Return the (x, y) coordinate for the center point of the cell that contains the specified text.  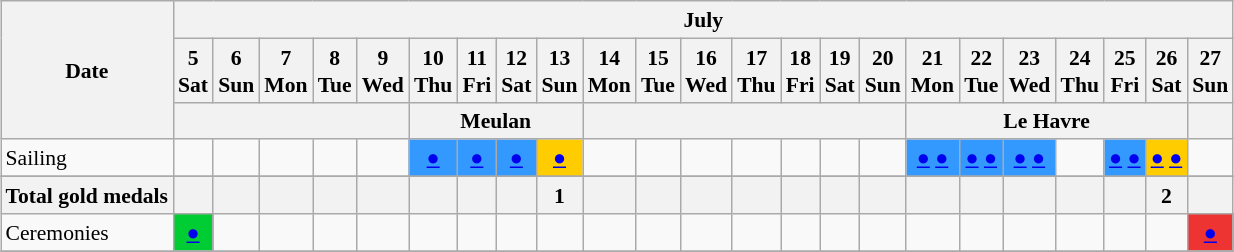
11Fri (476, 70)
Ceremonies (87, 232)
1 (559, 194)
Le Havre (1046, 120)
6Sun (236, 70)
8Tue (335, 70)
13Sun (559, 70)
21Mon (932, 70)
19Sat (840, 70)
17Thu (756, 70)
24Thu (1080, 70)
9Wed (383, 70)
14Mon (610, 70)
20Sun (883, 70)
27Sun (1210, 70)
7Mon (286, 70)
10Thu (434, 70)
22Tue (981, 70)
16Wed (706, 70)
2 (1167, 194)
5Sat (193, 70)
Total gold medals (87, 194)
26Sat (1167, 70)
Date (87, 70)
15Tue (658, 70)
23Wed (1029, 70)
12Sat (516, 70)
Sailing (87, 158)
18Fri (800, 70)
Meulan (496, 120)
25Fri (1125, 70)
July (703, 20)
